Capture the cell that displays the provided text and extract its (x, y) central coordinate. 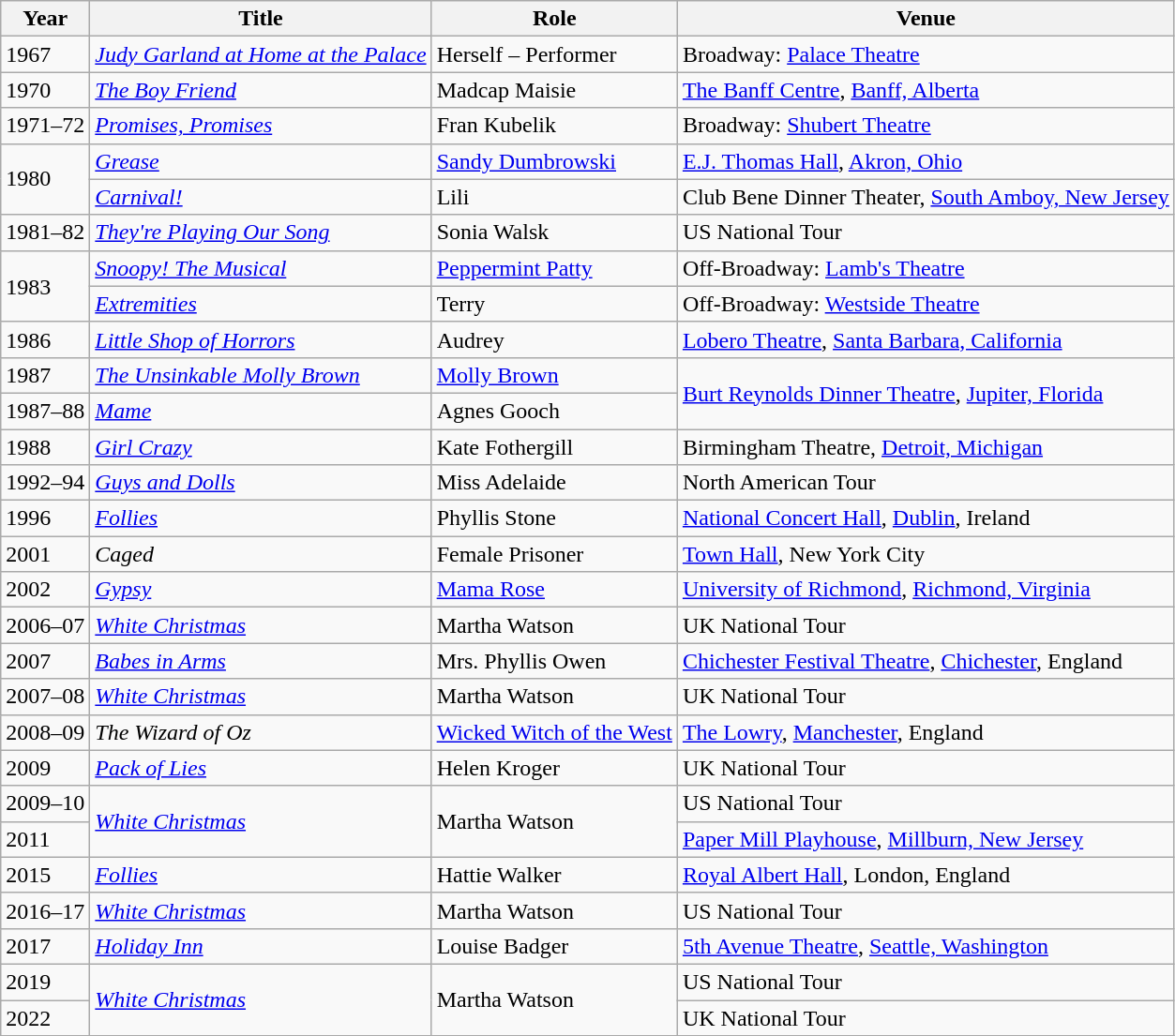
University of Richmond, Richmond, Virginia (926, 590)
Mame (261, 411)
1987–88 (45, 411)
Broadway: Palace Theatre (926, 54)
Audrey (554, 339)
1980 (45, 179)
Agnes Gooch (554, 411)
Judy Garland at Home at the Palace (261, 54)
1981–82 (45, 233)
They're Playing Our Song (261, 233)
Phyllis Stone (554, 518)
Club Bene Dinner Theater, South Amboy, New Jersey (926, 197)
Louise Badger (554, 946)
National Concert Hall, Dublin, Ireland (926, 518)
Molly Brown (554, 375)
2022 (45, 1017)
Madcap Maisie (554, 90)
2001 (45, 554)
Female Prisoner (554, 554)
The Boy Friend (261, 90)
Peppermint Patty (554, 268)
Burt Reynolds Dinner Theatre, Jupiter, Florida (926, 393)
Miss Adelaide (554, 483)
2016–17 (45, 910)
2008–09 (45, 732)
Gypsy (261, 590)
Paper Mill Playhouse, Millburn, New Jersey (926, 839)
1970 (45, 90)
Fran Kubelik (554, 126)
Carnival! (261, 197)
Sonia Walsk (554, 233)
2015 (45, 875)
Town Hall, New York City (926, 554)
Year (45, 19)
2011 (45, 839)
North American Tour (926, 483)
Role (554, 19)
Babes in Arms (261, 661)
E.J. Thomas Hall, Akron, Ohio (926, 161)
The Banff Centre, Banff, Alberta (926, 90)
Promises, Promises (261, 126)
Off-Broadway: Westside Theatre (926, 304)
Mrs. Phyllis Owen (554, 661)
1992–94 (45, 483)
Title (261, 19)
Kate Fothergill (554, 447)
The Unsinkable Molly Brown (261, 375)
Caged (261, 554)
2007 (45, 661)
1986 (45, 339)
1971–72 (45, 126)
Grease (261, 161)
Guys and Dolls (261, 483)
Little Shop of Horrors (261, 339)
Girl Crazy (261, 447)
Pack of Lies (261, 768)
2017 (45, 946)
2006–07 (45, 625)
Helen Kroger (554, 768)
2019 (45, 982)
The Wizard of Oz (261, 732)
2002 (45, 590)
2007–08 (45, 697)
Terry (554, 304)
1996 (45, 518)
2009 (45, 768)
2009–10 (45, 803)
Holiday Inn (261, 946)
Wicked Witch of the West (554, 732)
Lobero Theatre, Santa Barbara, California (926, 339)
Herself – Performer (554, 54)
Lili (554, 197)
1987 (45, 375)
5th Avenue Theatre, Seattle, Washington (926, 946)
Hattie Walker (554, 875)
Off-Broadway: Lamb's Theatre (926, 268)
1988 (45, 447)
Sandy Dumbrowski (554, 161)
Extremities (261, 304)
Broadway: Shubert Theatre (926, 126)
Chichester Festival Theatre, Chichester, England (926, 661)
Mama Rose (554, 590)
Snoopy! The Musical (261, 268)
Venue (926, 19)
Birmingham Theatre, Detroit, Michigan (926, 447)
1983 (45, 286)
1967 (45, 54)
Royal Albert Hall, London, England (926, 875)
The Lowry, Manchester, England (926, 732)
